Output the [X, Y] coordinate of the center of the cell containing the given text.  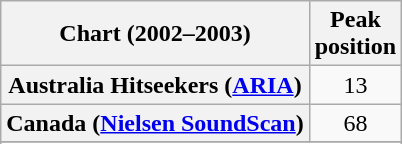
Canada (Nielsen SoundScan) [155, 123]
13 [355, 85]
68 [355, 123]
Australia Hitseekers (ARIA) [155, 85]
Peakposition [355, 34]
Chart (2002–2003) [155, 34]
